Find where the given text appears and provide that cell's center as (x, y) coordinate. 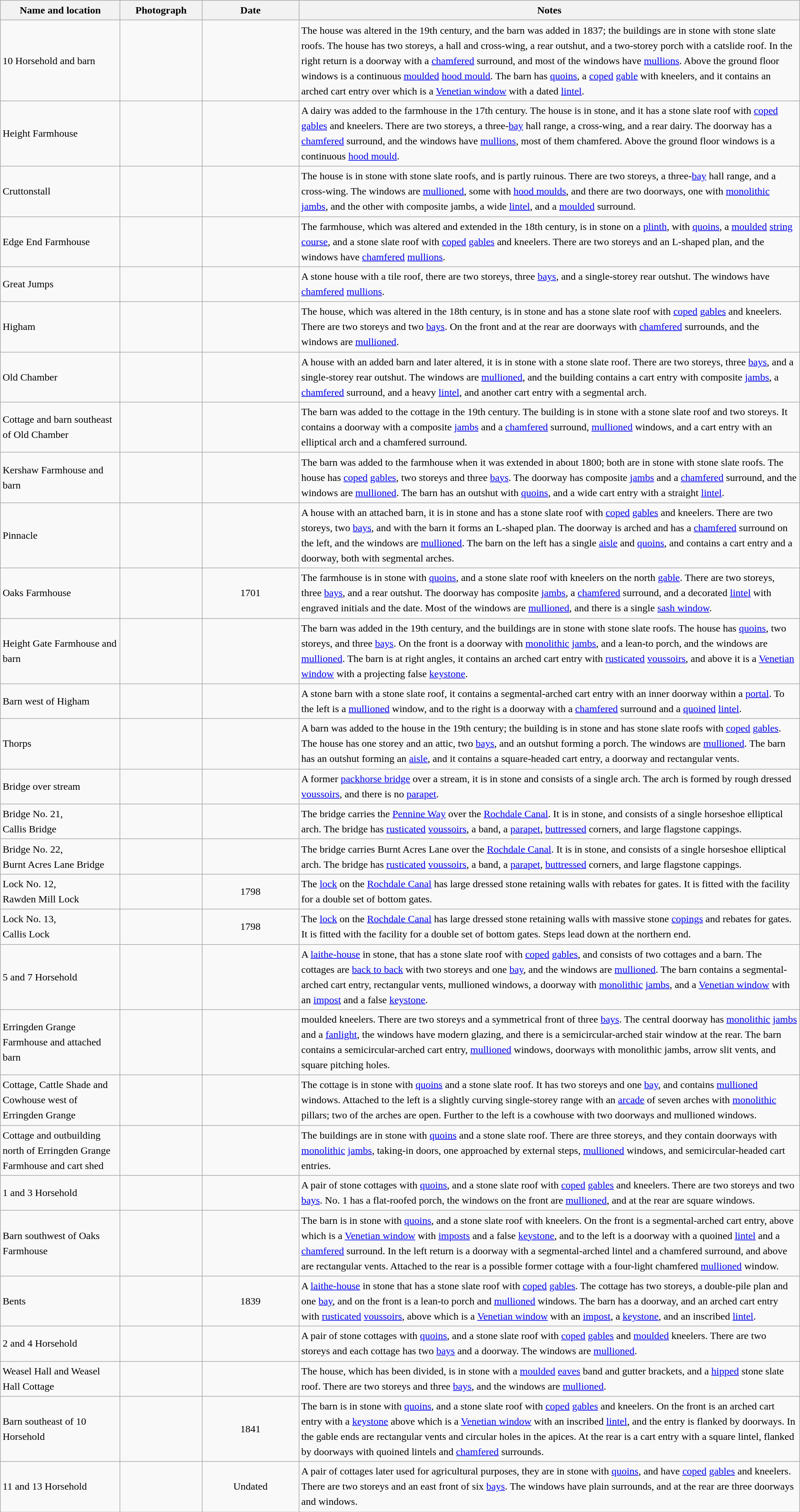
Barn southwest of Oaks Farmhouse (60, 1243)
Pinnacle (60, 535)
Barn west of Higham (60, 701)
Name and location (60, 10)
1 and 3 Horsehold (60, 1193)
1841 (251, 1429)
A stone house with a tile roof, there are two storeys, three bays, and a single-storey rear outshut. The windows have chamfered mullions. (549, 284)
Cottage and outbuilding north of Erringden Grange Farmhouse and cart shed (60, 1150)
Higham (60, 327)
Bents (60, 1301)
Thorps (60, 744)
10 Horsehold and barn (60, 61)
Bridge over stream (60, 786)
Oaks Farmhouse (60, 593)
Old Chamber (60, 377)
Photograph (161, 10)
Erringden Grange Farmhouse and attached barn (60, 1042)
1839 (251, 1301)
Notes (549, 10)
Cruttonstall (60, 192)
Weasel Hall and Weasel Hall Cottage (60, 1379)
Lock No. 13,Callis Lock (60, 926)
Cottage and barn southeast of Old Chamber (60, 427)
Bridge No. 21,Callis Bridge (60, 822)
Undated (251, 1487)
Date (251, 10)
2 and 4 Horsehold (60, 1343)
5 and 7 Horsehold (60, 977)
Great Jumps (60, 284)
Bridge No. 22,Burnt Acres Lane Bridge (60, 856)
1701 (251, 593)
Barn southeast of 10 Horsehold (60, 1429)
Height Gate Farmhouse and barn (60, 651)
Cottage, Cattle Shade and Cowhouse west of Erringden Grange (60, 1100)
Height Farmhouse (60, 133)
Edge End Farmhouse (60, 241)
11 and 13 Horsehold (60, 1487)
Kershaw Farmhouse and barn (60, 478)
Lock No. 12,Rawden Mill Lock (60, 892)
